Return the [X, Y] coordinate for the center point of the cell that contains the specified text.  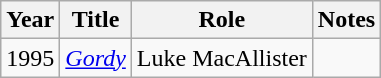
Gordy [96, 58]
Title [96, 20]
Year [30, 20]
1995 [30, 58]
Notes [346, 20]
Role [222, 20]
Luke MacAllister [222, 58]
